From the cell containing the given text, extract its center point as (x, y) coordinate. 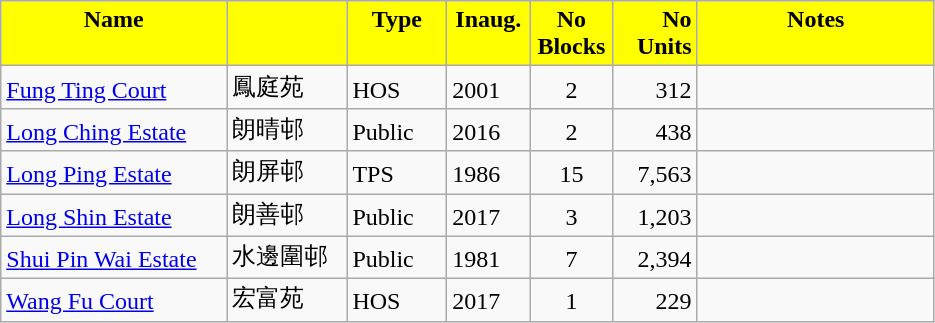
1981 (488, 258)
No Units (655, 34)
Name (114, 34)
宏富苑 (287, 300)
1 (572, 300)
Fung Ting Court (114, 88)
1,203 (655, 216)
438 (655, 130)
Inaug. (488, 34)
Wang Fu Court (114, 300)
7,563 (655, 172)
鳳庭苑 (287, 88)
Long Shin Estate (114, 216)
Long Ping Estate (114, 172)
Long Ching Estate (114, 130)
7 (572, 258)
朗善邨 (287, 216)
1986 (488, 172)
15 (572, 172)
Notes (816, 34)
朗屏邨 (287, 172)
Type (397, 34)
朗晴邨 (287, 130)
TPS (397, 172)
312 (655, 88)
2016 (488, 130)
Shui Pin Wai Estate (114, 258)
2001 (488, 88)
2,394 (655, 258)
3 (572, 216)
229 (655, 300)
No Blocks (572, 34)
水邊圍邨 (287, 258)
